Provide the (X, Y) coordinate of the cell's center where the given text is located.  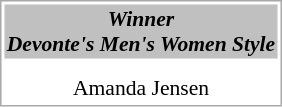
WinnerDevonte's Men's Women Style (140, 31)
Amanda Jensen (140, 88)
